Determine the (X, Y) coordinate at the center of the cell enclosing the given text.  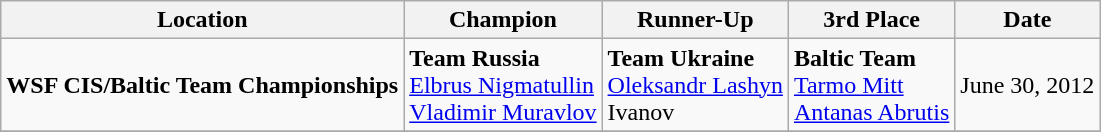
Champion (503, 20)
Location (202, 20)
3rd Place (871, 20)
Runner-Up (695, 20)
Team RussiaElbrus NigmatullinVladimir Muravlov (503, 85)
WSF CIS/Baltic Team Championships (202, 85)
Date (1028, 20)
Baltic Team Tarmo Mitt Antanas Abrutis (871, 85)
Team UkraineOleksandr LashynIvanov (695, 85)
June 30, 2012 (1028, 85)
